Capture the cell that displays the provided text and extract its [X, Y] central coordinate. 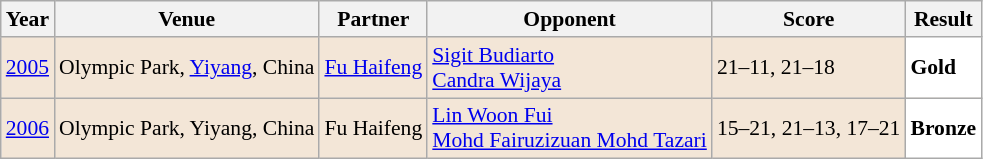
Gold [943, 68]
Partner [373, 19]
Result [943, 19]
2006 [28, 128]
Score [809, 19]
Year [28, 19]
Venue [186, 19]
Opponent [570, 19]
15–21, 21–13, 17–21 [809, 128]
Bronze [943, 128]
2005 [28, 68]
21–11, 21–18 [809, 68]
Sigit Budiarto Candra Wijaya [570, 68]
Lin Woon Fui Mohd Fairuzizuan Mohd Tazari [570, 128]
